From the cell containing the given text, extract its center point as [X, Y] coordinate. 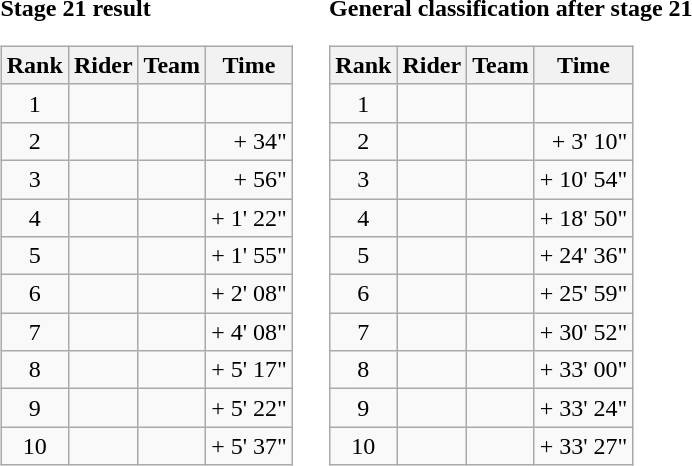
+ 10' 54" [584, 179]
+ 24' 36" [584, 256]
+ 25' 59" [584, 294]
+ 3' 10" [584, 141]
+ 5' 22" [250, 408]
+ 2' 08" [250, 294]
+ 1' 55" [250, 256]
+ 30' 52" [584, 332]
+ 4' 08" [250, 332]
+ 33' 00" [584, 370]
+ 5' 17" [250, 370]
+ 1' 22" [250, 217]
+ 34" [250, 141]
+ 33' 27" [584, 446]
+ 18' 50" [584, 217]
+ 5' 37" [250, 446]
+ 56" [250, 179]
+ 33' 24" [584, 408]
